Pinpoint the cell where the given text exists, returning its (x, y) midpoint coordinate. 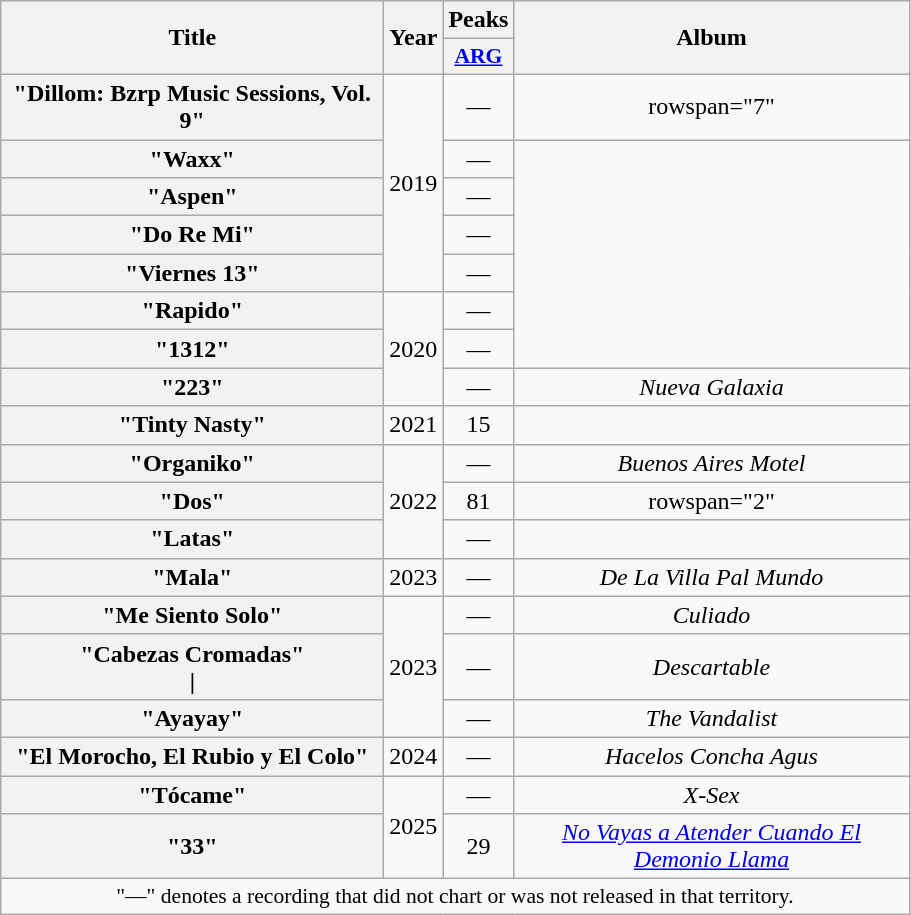
Hacelos Concha Agus (712, 756)
Year (414, 38)
2024 (414, 756)
15 (478, 425)
Album (712, 38)
"Viernes 13" (192, 273)
"Mala" (192, 577)
rowspan="7" (712, 106)
2021 (414, 425)
rowspan="2" (712, 501)
"Latas" (192, 539)
"—" denotes a recording that did not chart or was not released in that territory. (455, 897)
"Aspen" (192, 197)
No Vayas a Atender Cuando El Demonio Llama (712, 846)
Culiado (712, 615)
"Ayayay" (192, 718)
"Cabezas Cromadas"| (192, 666)
"El Morocho, El Rubio y El Colo" (192, 756)
Buenos Aires Motel (712, 463)
"Rapido" (192, 311)
"33" (192, 846)
29 (478, 846)
De La Villa Pal Mundo (712, 577)
"Do Re Mi" (192, 235)
2022 (414, 501)
"1312" (192, 349)
"223" (192, 387)
Peaks (478, 20)
ARG (478, 57)
Title (192, 38)
Nueva Galaxia (712, 387)
81 (478, 501)
"Dillom: Bzrp Music Sessions, Vol. 9" (192, 106)
"Waxx" (192, 159)
2020 (414, 349)
X-Sex (712, 795)
"Tócame" (192, 795)
Descartable (712, 666)
2019 (414, 182)
The Vandalist (712, 718)
2025 (414, 828)
"Me Siento Solo" (192, 615)
"Dos" (192, 501)
"Organiko" (192, 463)
"Tinty Nasty" (192, 425)
